For the text-containing cell, return its midpoint in [x, y] coordinate format. 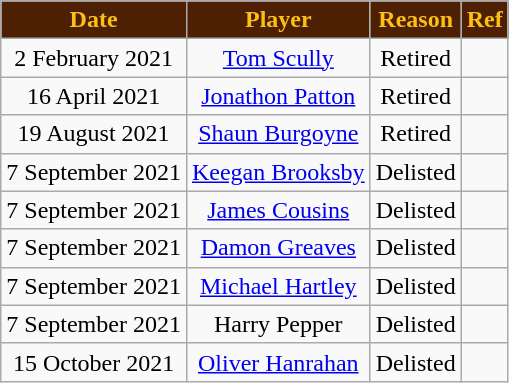
Oliver Hanrahan [278, 362]
Player [278, 20]
Ref [484, 20]
Date [94, 20]
Damon Greaves [278, 248]
Shaun Burgoyne [278, 134]
16 April 2021 [94, 96]
Michael Hartley [278, 286]
Keegan Brooksby [278, 172]
Harry Pepper [278, 324]
15 October 2021 [94, 362]
Tom Scully [278, 58]
19 August 2021 [94, 134]
Reason [416, 20]
James Cousins [278, 210]
Jonathon Patton [278, 96]
2 February 2021 [94, 58]
